Output the [X, Y] coordinate of the center of the cell containing the given text.  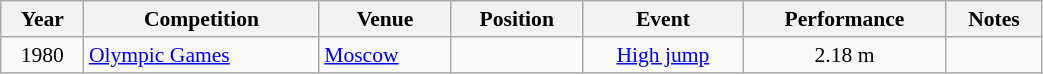
Event [664, 19]
Olympic Games [202, 55]
Moscow [385, 55]
Position [517, 19]
1980 [42, 55]
2.18 m [844, 55]
Performance [844, 19]
Venue [385, 19]
Competition [202, 19]
High jump [664, 55]
Notes [994, 19]
Year [42, 19]
